Pinpoint the cell where the given text exists, returning its [X, Y] midpoint coordinate. 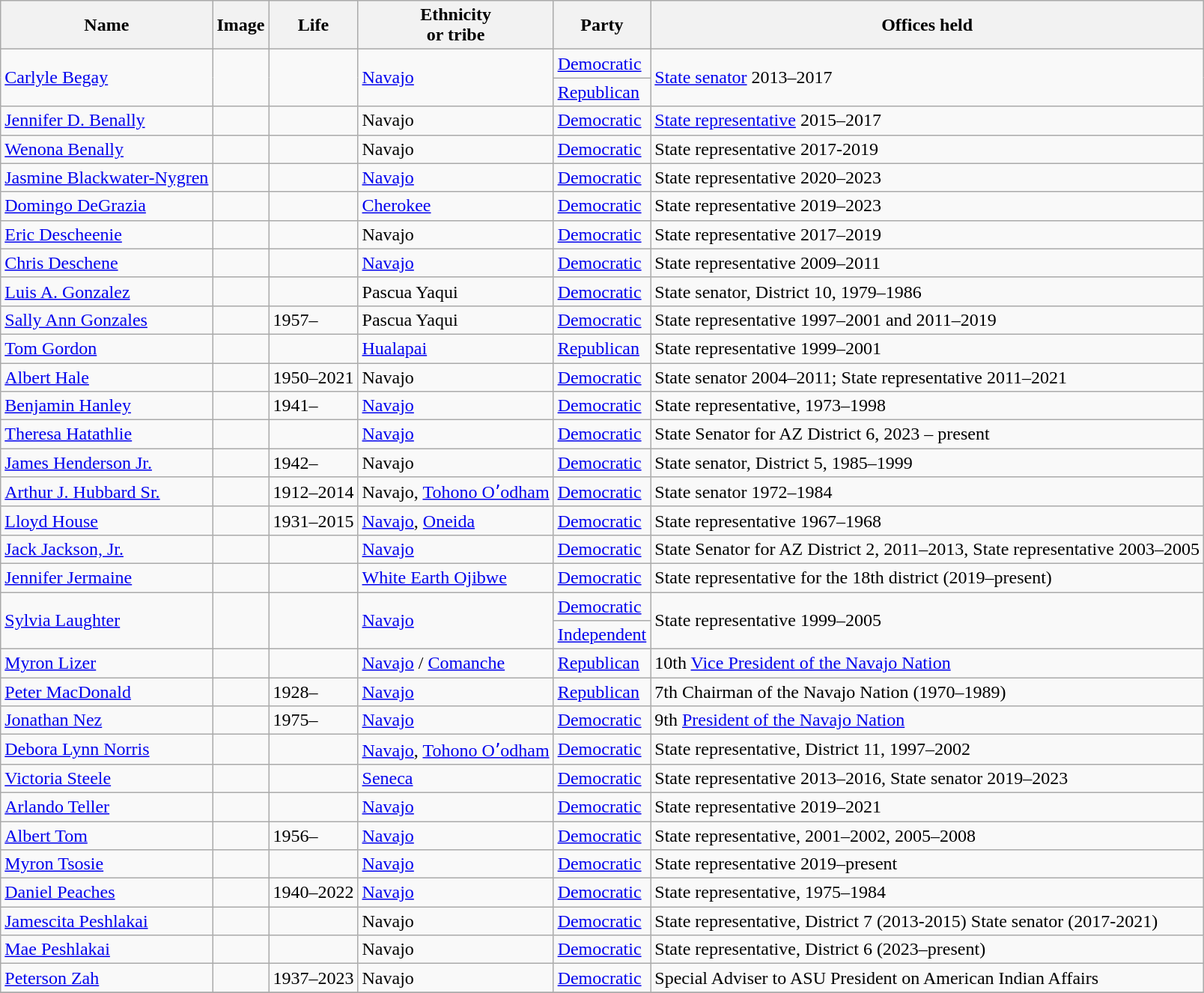
Myron Tsosie [106, 864]
State representative, 1973–1998 [927, 406]
1940–2022 [313, 893]
State representative 2017–2019 [927, 234]
State representative for the 18th district (2019–present) [927, 577]
1956– [313, 835]
State senator, District 10, 1979–1986 [927, 291]
Ethnicityor tribe [455, 25]
1950–2021 [313, 377]
Peter MacDonald [106, 692]
State representative 2019–2021 [927, 807]
State representative 2019–present [927, 864]
1975– [313, 720]
Independent [602, 635]
State Senator for AZ District 2, 2011–2013, State representative 2003–2005 [927, 549]
1937–2023 [313, 978]
Life [313, 25]
Hualapai [455, 348]
State representative 1967–1968 [927, 520]
9th President of the Navajo Nation [927, 720]
White Earth Ojibwe [455, 577]
State representative 1999–2005 [927, 620]
State representative 1997–2001 and 2011–2019 [927, 320]
Theresa Hatathlie [106, 434]
Jasmine Blackwater-Nygren [106, 177]
State representative, District 7 (2013-2015) State senator (2017-2021) [927, 921]
Wenona Benally [106, 149]
7th Chairman of the Navajo Nation (1970–1989) [927, 692]
State senator, District 5, 1985–1999 [927, 463]
Party [602, 25]
State representative 2019–2023 [927, 206]
Tom Gordon [106, 348]
1942– [313, 463]
State representative, District 6 (2023–present) [927, 950]
Domingo DeGrazia [106, 206]
Arthur J. Hubbard Sr. [106, 492]
Lloyd House [106, 520]
State representative, 1975–1984 [927, 893]
Navajo / Comanche [455, 663]
State senator 2004–2011; State representative 2011–2021 [927, 377]
State representative 2020–2023 [927, 177]
Luis A. Gonzalez [106, 291]
Carlyle Begay [106, 78]
State Senator for AZ District 6, 2023 – present [927, 434]
State representative 2015–2017 [927, 121]
Jack Jackson, Jr. [106, 549]
Eric Descheenie [106, 234]
1941– [313, 406]
State representative 2017-2019 [927, 149]
1931–2015 [313, 520]
Seneca [455, 778]
Image [241, 25]
Navajo, Oneida [455, 520]
Debora Lynn Norris [106, 750]
Albert Tom [106, 835]
Sally Ann Gonzales [106, 320]
Benjamin Hanley [106, 406]
Cherokee [455, 206]
State representative 2013–2016, State senator 2019–2023 [927, 778]
Name [106, 25]
Arlando Teller [106, 807]
State representative 1999–2001 [927, 348]
Victoria Steele [106, 778]
10th Vice President of the Navajo Nation [927, 663]
Myron Lizer [106, 663]
State representative 2009–2011 [927, 263]
Albert Hale [106, 377]
1928– [313, 692]
Jennifer D. Benally [106, 121]
State senator 1972–1984 [927, 492]
Special Adviser to ASU President on American Indian Affairs [927, 978]
Jonathan Nez [106, 720]
Mae Peshlakai [106, 950]
State senator 2013–2017 [927, 78]
Offices held [927, 25]
Jamescita Peshlakai [106, 921]
State representative, District 11, 1997–2002 [927, 750]
State representative, 2001–2002, 2005–2008 [927, 835]
Daniel Peaches [106, 893]
1957– [313, 320]
1912–2014 [313, 492]
Chris Deschene [106, 263]
Sylvia Laughter [106, 620]
Peterson Zah [106, 978]
Jennifer Jermaine [106, 577]
James Henderson Jr. [106, 463]
